Scan for the cell matching the given text and deliver its [X, Y] coordinate at center. 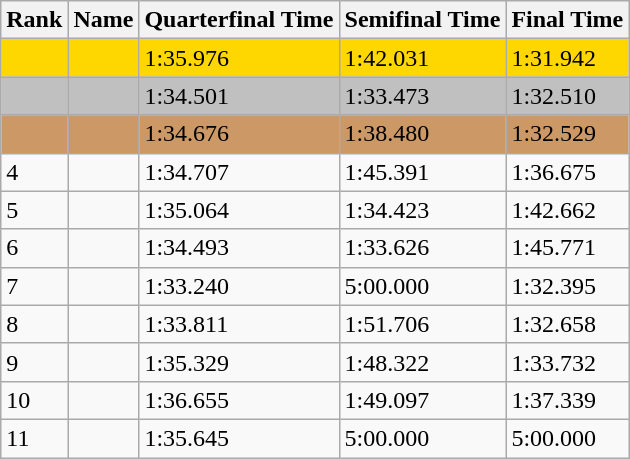
1:32.510 [568, 96]
Semifinal Time [422, 20]
1:36.655 [239, 400]
1:33.626 [422, 248]
Rank [34, 20]
1:34.423 [422, 210]
1:45.771 [568, 248]
1:33.240 [239, 286]
1:34.707 [239, 172]
1:32.529 [568, 134]
1:35.064 [239, 210]
1:32.658 [568, 324]
1:31.942 [568, 58]
1:49.097 [422, 400]
Name [104, 20]
9 [34, 362]
1:34.676 [239, 134]
1:33.732 [568, 362]
1:33.473 [422, 96]
Final Time [568, 20]
7 [34, 286]
8 [34, 324]
1:51.706 [422, 324]
4 [34, 172]
1:35.976 [239, 58]
1:38.480 [422, 134]
6 [34, 248]
1:37.339 [568, 400]
11 [34, 438]
1:48.322 [422, 362]
5 [34, 210]
1:35.329 [239, 362]
1:35.645 [239, 438]
1:36.675 [568, 172]
1:33.811 [239, 324]
1:45.391 [422, 172]
1:42.031 [422, 58]
1:34.493 [239, 248]
10 [34, 400]
1:42.662 [568, 210]
Quarterfinal Time [239, 20]
1:32.395 [568, 286]
1:34.501 [239, 96]
